Determine the (X, Y) coordinate at the center of the cell enclosing the given text.  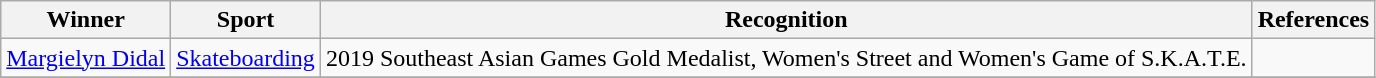
Margielyn Didal (86, 58)
Sport (246, 20)
Skateboarding (246, 58)
References (1314, 20)
Winner (86, 20)
2019 Southeast Asian Games Gold Medalist, Women's Street and Women's Game of S.K.A.T.E. (786, 58)
Recognition (786, 20)
